For the text-containing cell, return its midpoint in [x, y] coordinate format. 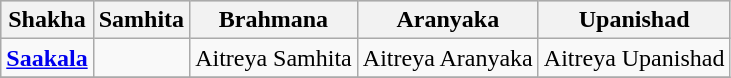
Upanishad [634, 20]
Aitreya Samhita [274, 58]
Aranyaka [448, 20]
Saakala [47, 58]
Aitreya Upanishad [634, 58]
Samhita [141, 20]
Brahmana [274, 20]
Aitreya Aranyaka [448, 58]
Shakha [47, 20]
